Return [x, y] of the center of cell containing provided text 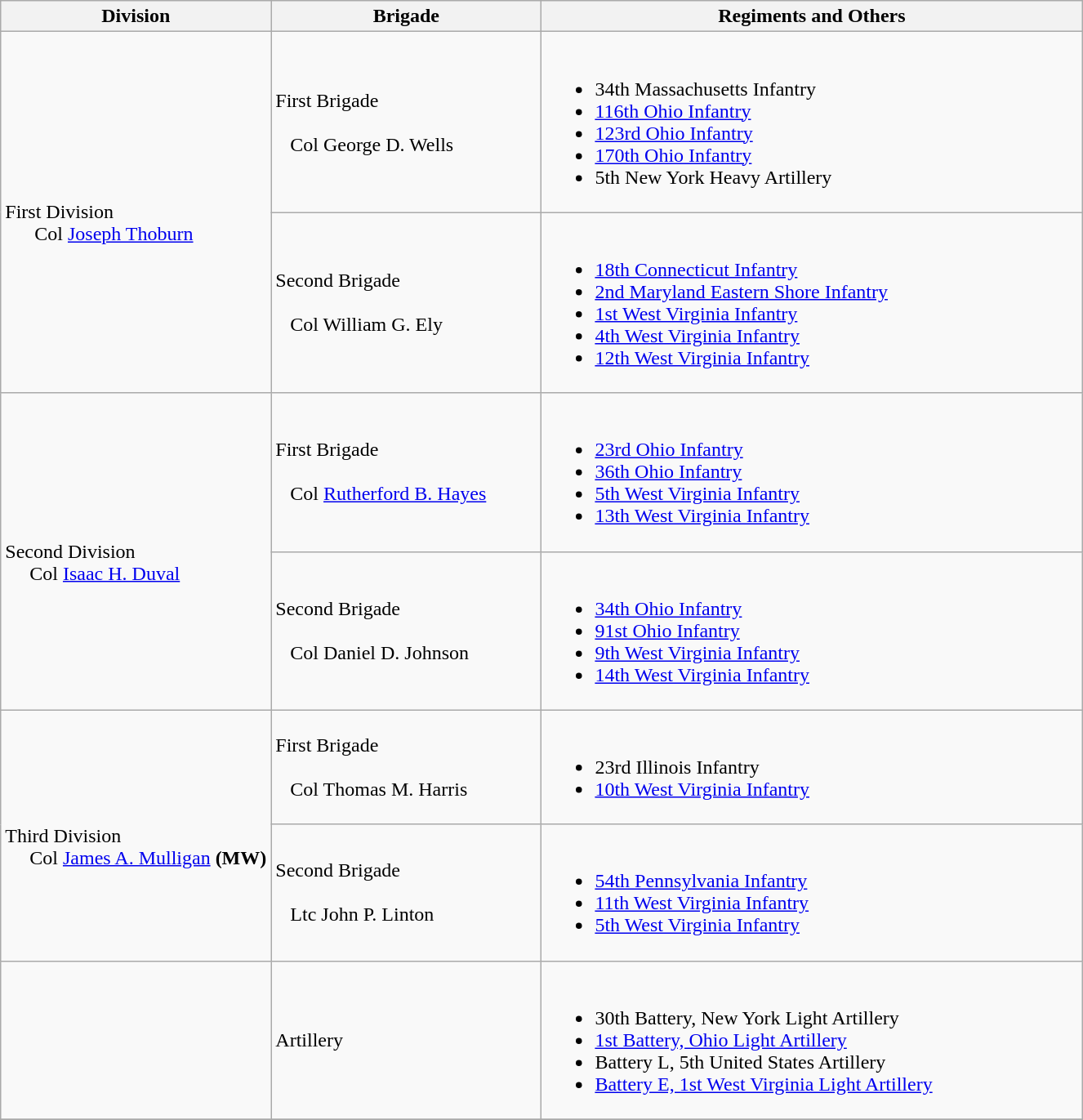
Artillery [407, 1040]
First Brigade Col George D. Wells [407, 123]
Regiments and Others [812, 16]
54th Pennsylvania Infantry11th West Virginia Infantry5th West Virginia Infantry [812, 892]
18th Connecticut Infantry2nd Maryland Eastern Shore Infantry1st West Virginia Infantry4th West Virginia Infantry12th West Virginia Infantry [812, 302]
23rd Ohio Infantry36th Ohio Infantry5th West Virginia Infantry13th West Virginia Infantry [812, 472]
Division [136, 16]
Second Division Col Isaac H. Duval [136, 551]
First Brigade Col Rutherford B. Hayes [407, 472]
Brigade [407, 16]
Second Brigade Ltc John P. Linton [407, 892]
Second Brigade Col William G. Ely [407, 302]
First Brigade Col Thomas M. Harris [407, 767]
Third Division Col James A. Mulligan (MW) [136, 835]
34th Massachusetts Infantry116th Ohio Infantry123rd Ohio Infantry170th Ohio Infantry5th New York Heavy Artillery [812, 123]
First Division Col Joseph Thoburn [136, 212]
Second Brigade Col Daniel D. Johnson [407, 631]
23rd Illinois Infantry10th West Virginia Infantry [812, 767]
34th Ohio Infantry91st Ohio Infantry9th West Virginia Infantry14th West Virginia Infantry [812, 631]
